Output the [x, y] coordinate of the center of the cell containing the given text.  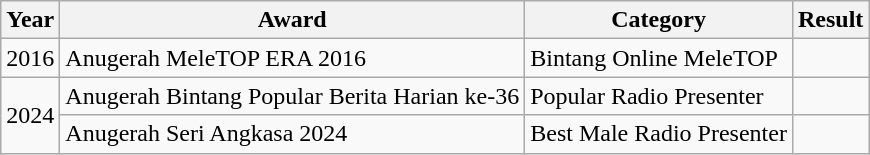
2016 [30, 58]
Bintang Online MeleTOP [659, 58]
Award [292, 20]
Best Male Radio Presenter [659, 134]
Anugerah MeleTOP ERA 2016 [292, 58]
Result [830, 20]
Category [659, 20]
Anugerah Seri Angkasa 2024 [292, 134]
Popular Radio Presenter [659, 96]
2024 [30, 115]
Anugerah Bintang Popular Berita Harian ke-36 [292, 96]
Year [30, 20]
